Extract the (X, Y) coordinate from the center of the cell holding the provided text.  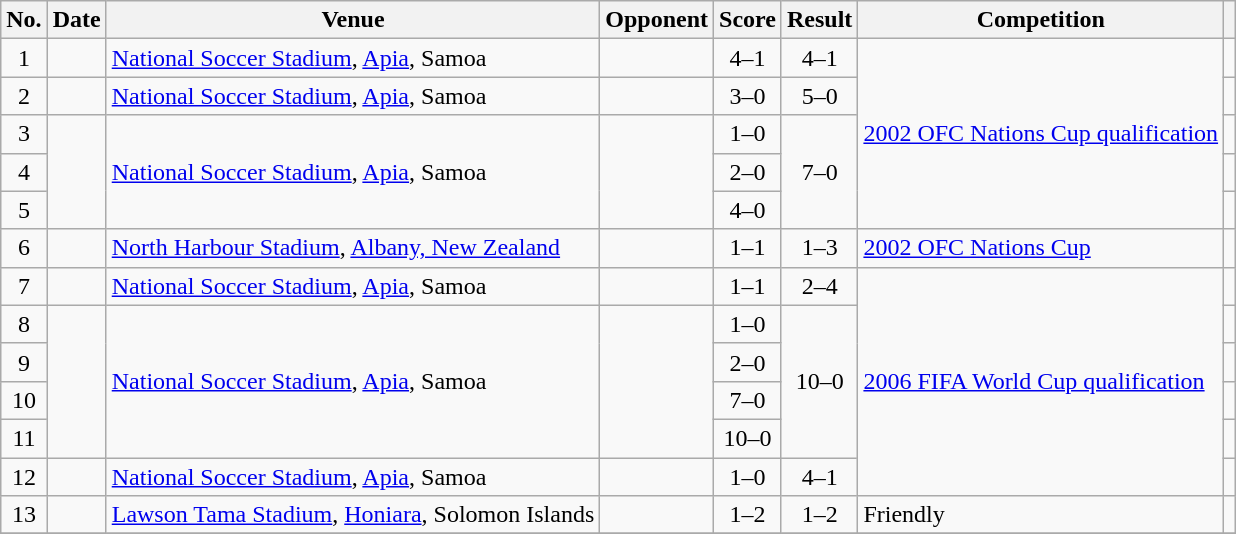
10 (24, 400)
4 (24, 172)
12 (24, 477)
2002 OFC Nations Cup qualification (1041, 134)
Friendly (1041, 515)
Date (76, 20)
Venue (353, 20)
Lawson Tama Stadium, Honiara, Solomon Islands (353, 515)
Competition (1041, 20)
Result (819, 20)
Score (748, 20)
1 (24, 58)
3–0 (748, 96)
North Harbour Stadium, Albany, New Zealand (353, 248)
13 (24, 515)
1–3 (819, 248)
4–0 (748, 210)
2–4 (819, 286)
2002 OFC Nations Cup (1041, 248)
9 (24, 362)
7 (24, 286)
5–0 (819, 96)
2 (24, 96)
2006 FIFA World Cup qualification (1041, 381)
No. (24, 20)
5 (24, 210)
Opponent (657, 20)
11 (24, 438)
6 (24, 248)
8 (24, 324)
3 (24, 134)
